Search for the cell housing the specified text and yield its (X, Y) center coordinate. 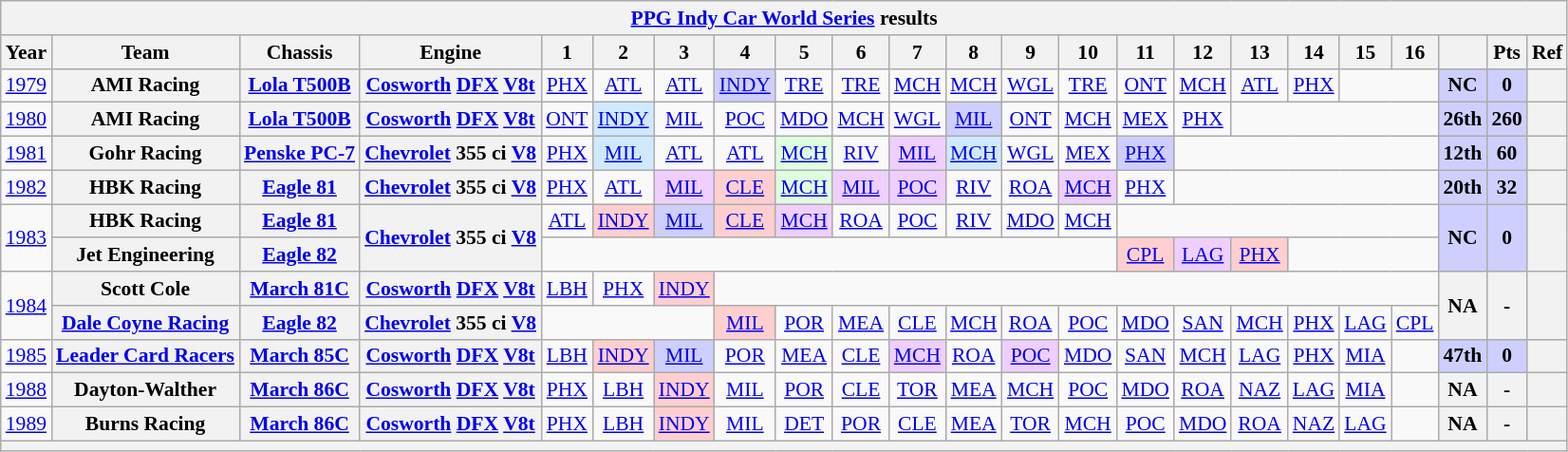
Chassis (300, 52)
260 (1507, 120)
13 (1259, 52)
Pts (1507, 52)
Year (27, 52)
1979 (27, 85)
11 (1145, 52)
47th (1462, 356)
6 (860, 52)
60 (1507, 154)
Dale Coyne Racing (145, 323)
10 (1088, 52)
2 (624, 52)
Penske PC-7 (300, 154)
1989 (27, 424)
16 (1415, 52)
8 (974, 52)
1981 (27, 154)
DET (805, 424)
Burns Racing (145, 424)
26th (1462, 120)
1985 (27, 356)
9 (1031, 52)
12 (1204, 52)
20th (1462, 187)
March 85C (300, 356)
Scott Cole (145, 289)
1984 (27, 306)
Gohr Racing (145, 154)
4 (745, 52)
32 (1507, 187)
1 (567, 52)
Leader Card Racers (145, 356)
Jet Engineering (145, 255)
1988 (27, 390)
5 (805, 52)
12th (1462, 154)
1982 (27, 187)
7 (917, 52)
1980 (27, 120)
Team (145, 52)
14 (1314, 52)
Dayton-Walther (145, 390)
15 (1365, 52)
Ref (1547, 52)
March 81C (300, 289)
3 (684, 52)
PPG Indy Car World Series results (784, 18)
1983 (27, 237)
Engine (450, 52)
